Return the [X, Y] coordinate for the center point of the cell that contains the specified text.  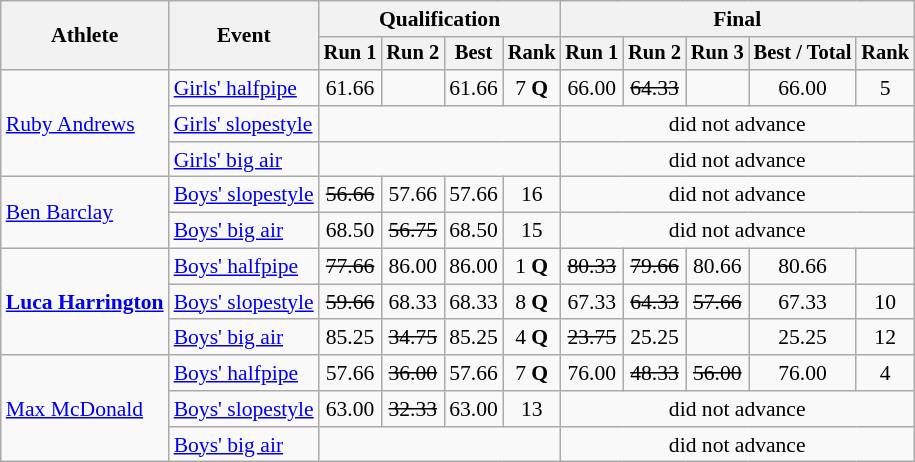
Event [244, 36]
32.33 [412, 409]
Girls' slopestyle [244, 124]
Luca Harrington [85, 302]
Final [736, 19]
4 Q [532, 338]
4 [885, 373]
48.33 [654, 373]
1 Q [532, 267]
5 [885, 88]
Best / Total [803, 54]
Max McDonald [85, 408]
Ruby Andrews [85, 124]
Athlete [85, 36]
16 [532, 195]
Qualification [440, 19]
13 [532, 409]
Ben Barclay [85, 212]
59.66 [350, 302]
8 Q [532, 302]
Girls' halfpipe [244, 88]
Girls' big air [244, 160]
Run 3 [718, 54]
80.33 [592, 267]
36.00 [412, 373]
56.75 [412, 231]
Best [474, 54]
12 [885, 338]
10 [885, 302]
56.66 [350, 195]
77.66 [350, 267]
34.75 [412, 338]
23.75 [592, 338]
15 [532, 231]
56.00 [718, 373]
79.66 [654, 267]
